Locate the cell with the specified text and output its [x, y] center coordinate. 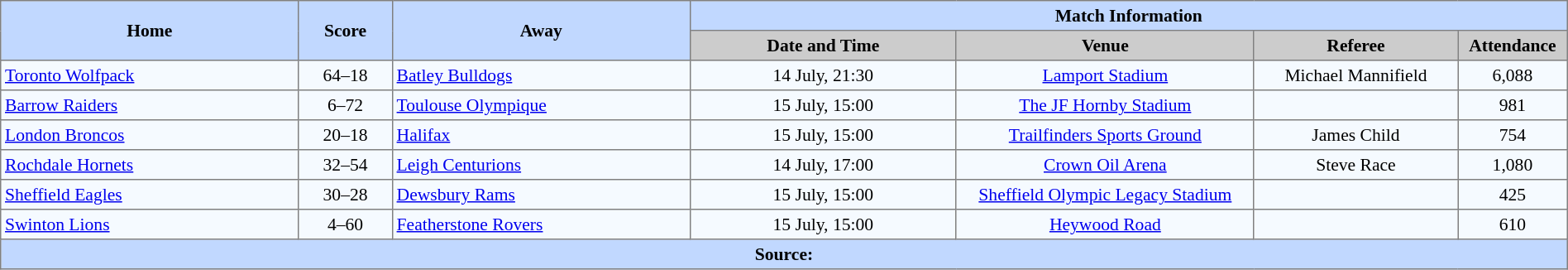
981 [1513, 105]
1,080 [1513, 165]
Sheffield Olympic Legacy Stadium [1105, 195]
Rochdale Hornets [150, 165]
Referee [1355, 46]
Toulouse Olympique [541, 105]
Batley Bulldogs [541, 75]
754 [1513, 135]
James Child [1355, 135]
London Broncos [150, 135]
The JF Hornby Stadium [1105, 105]
Dewsbury Rams [541, 195]
20–18 [346, 135]
Featherstone Rovers [541, 224]
425 [1513, 195]
Crown Oil Arena [1105, 165]
Heywood Road [1105, 224]
Toronto Wolfpack [150, 75]
Venue [1105, 46]
Leigh Centurions [541, 165]
14 July, 17:00 [823, 165]
Halifax [541, 135]
Away [541, 31]
610 [1513, 224]
Home [150, 31]
14 July, 21:30 [823, 75]
Barrow Raiders [150, 105]
Score [346, 31]
Steve Race [1355, 165]
Attendance [1513, 46]
Sheffield Eagles [150, 195]
32–54 [346, 165]
6,088 [1513, 75]
Trailfinders Sports Ground [1105, 135]
Lamport Stadium [1105, 75]
6–72 [346, 105]
Michael Mannifield [1355, 75]
64–18 [346, 75]
Match Information [1128, 16]
Source: [784, 254]
Swinton Lions [150, 224]
Date and Time [823, 46]
30–28 [346, 195]
4–60 [346, 224]
